Identify which cell holds the provided text, then report its [x, y] central coordinate. 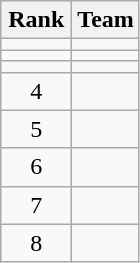
Team [106, 20]
4 [36, 91]
6 [36, 167]
Rank [36, 20]
8 [36, 243]
5 [36, 129]
7 [36, 205]
